Provide the (x, y) coordinate of the cell's center where the given text is located.  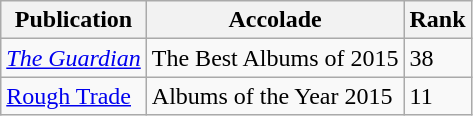
The Guardian (74, 58)
11 (438, 96)
Rough Trade (74, 96)
Publication (74, 20)
Rank (438, 20)
The Best Albums of 2015 (275, 58)
Albums of the Year 2015 (275, 96)
38 (438, 58)
Accolade (275, 20)
